Scan for the cell matching the given text and deliver its (x, y) coordinate at center. 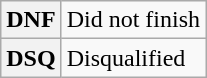
Disqualified (133, 58)
DSQ (31, 58)
Did not finish (133, 20)
DNF (31, 20)
